Scan for the cell matching the given text and deliver its [X, Y] coordinate at center. 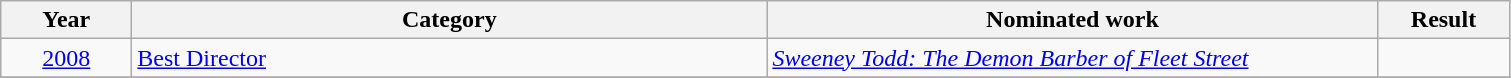
Result [1444, 20]
Best Director [450, 58]
Year [66, 20]
2008 [66, 58]
Nominated work [1072, 20]
Category [450, 20]
Sweeney Todd: The Demon Barber of Fleet Street [1072, 58]
